Extract the [X, Y] coordinate from the center of the cell holding the provided text.  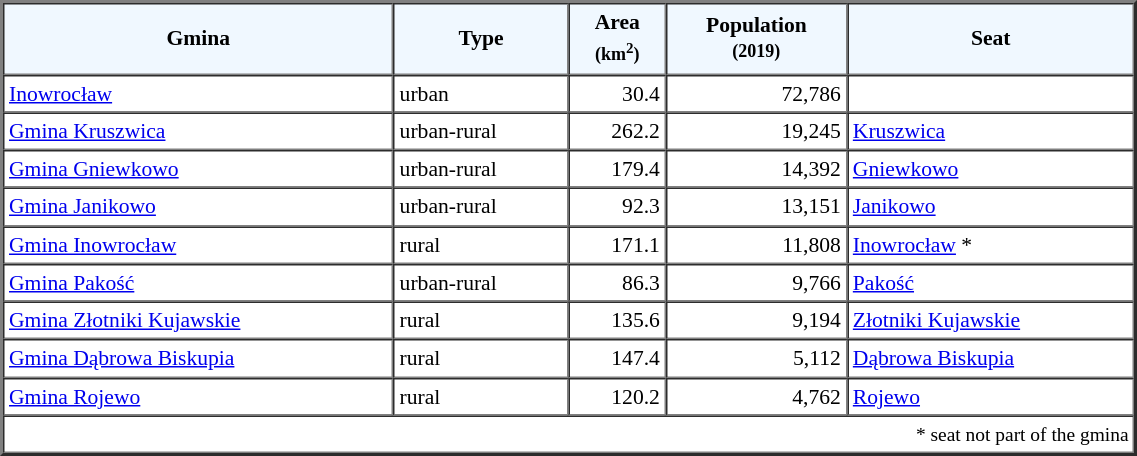
Złotniki Kujawskie [991, 321]
19,245 [756, 131]
Area(km2) [618, 38]
Gniewkowo [991, 169]
171.1 [618, 245]
86.3 [618, 283]
120.2 [618, 396]
30.4 [618, 93]
Seat [991, 38]
Population(2019) [756, 38]
Rojewo [991, 396]
Dąbrowa Biskupia [991, 359]
Gmina Pakość [198, 283]
13,151 [756, 207]
179.4 [618, 169]
Gmina Dąbrowa Biskupia [198, 359]
11,808 [756, 245]
72,786 [756, 93]
92.3 [618, 207]
Gmina Janikowo [198, 207]
Gmina Złotniki Kujawskie [198, 321]
Gmina [198, 38]
Inowrocław [198, 93]
14,392 [756, 169]
Inowrocław * [991, 245]
Type [482, 38]
147.4 [618, 359]
Kruszwica [991, 131]
5,112 [756, 359]
9,194 [756, 321]
135.6 [618, 321]
Gmina Kruszwica [198, 131]
262.2 [618, 131]
Janikowo [991, 207]
Gmina Inowrocław [198, 245]
* seat not part of the gmina [569, 434]
9,766 [756, 283]
urban [482, 93]
4,762 [756, 396]
Gmina Gniewkowo [198, 169]
Gmina Rojewo [198, 396]
Pakość [991, 283]
